From the cell containing the given text, extract its center point as (x, y) coordinate. 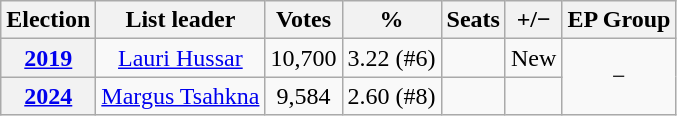
9,584 (304, 96)
2.60 (#8) (392, 96)
+/− (533, 20)
% (392, 20)
EP Group (619, 20)
List leader (180, 20)
10,700 (304, 58)
2024 (48, 96)
3.22 (#6) (392, 58)
− (619, 77)
Votes (304, 20)
Election (48, 20)
New (533, 58)
Margus Tsahkna (180, 96)
2019 (48, 58)
Lauri Hussar (180, 58)
Seats (473, 20)
